Scan for the cell matching the given text and deliver its [X, Y] coordinate at center. 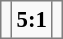
5:1 [32, 20]
